Extract the [x, y] coordinate from the center of the cell holding the provided text.  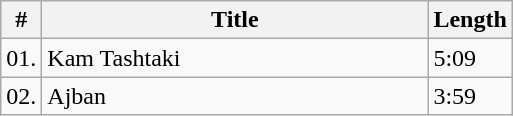
# [22, 20]
Ajban [235, 96]
3:59 [470, 96]
01. [22, 58]
5:09 [470, 58]
Title [235, 20]
02. [22, 96]
Length [470, 20]
Kam Tashtaki [235, 58]
